Return (x, y) of the center of cell containing provided text 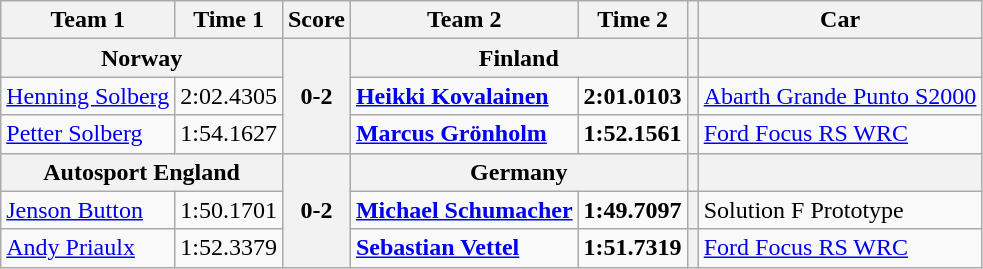
Solution F Prototype (840, 210)
Norway (142, 58)
Car (840, 20)
Petter Solberg (88, 134)
2:02.4305 (229, 96)
Finland (518, 58)
1:52.3379 (229, 248)
1:51.7319 (632, 248)
Henning Solberg (88, 96)
1:49.7097 (632, 210)
Time 2 (632, 20)
Sebastian Vettel (464, 248)
1:54.1627 (229, 134)
Team 2 (464, 20)
Autosport England (142, 172)
Heikki Kovalainen (464, 96)
Team 1 (88, 20)
Abarth Grande Punto S2000 (840, 96)
1:50.1701 (229, 210)
Michael Schumacher (464, 210)
2:01.0103 (632, 96)
Andy Priaulx (88, 248)
Score (316, 20)
Germany (518, 172)
Jenson Button (88, 210)
Time 1 (229, 20)
Marcus Grönholm (464, 134)
1:52.1561 (632, 134)
